Return the [X, Y] coordinate for the center point of the cell that contains the specified text.  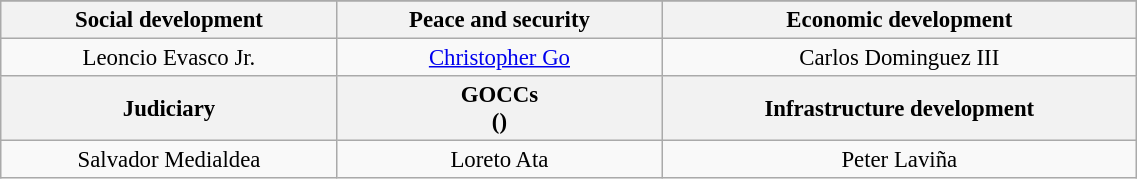
Carlos Dominguez III [900, 58]
Salvador Medialdea [169, 160]
GOCCs() [500, 108]
Economic development [900, 20]
Loreto Ata [500, 160]
Peter Laviña [900, 160]
Peace and security [500, 20]
Social development [169, 20]
Judiciary [169, 108]
Christopher Go [500, 58]
Leoncio Evasco Jr. [169, 58]
Infrastructure development [900, 108]
